Capture the cell that displays the provided text and extract its [X, Y] central coordinate. 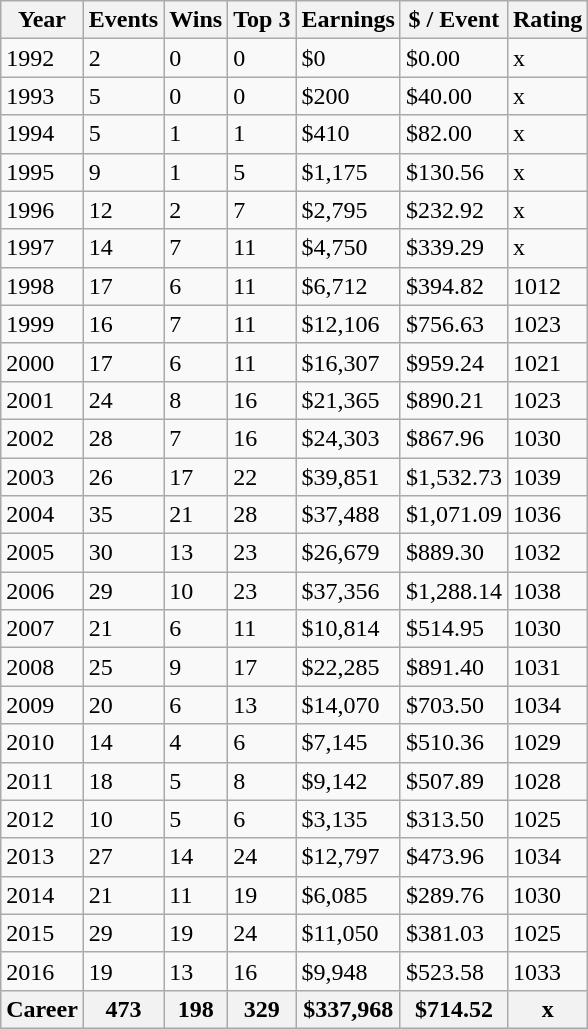
1996 [42, 210]
2012 [42, 819]
$1,071.09 [454, 515]
$891.40 [454, 667]
2014 [42, 895]
$381.03 [454, 933]
$889.30 [454, 553]
$130.56 [454, 172]
Events [123, 20]
$1,175 [348, 172]
2002 [42, 438]
$24,303 [348, 438]
$473.96 [454, 857]
2009 [42, 705]
$40.00 [454, 96]
$232.92 [454, 210]
$2,795 [348, 210]
$510.36 [454, 743]
2013 [42, 857]
$3,135 [348, 819]
22 [262, 477]
$82.00 [454, 134]
1032 [547, 553]
$39,851 [348, 477]
25 [123, 667]
12 [123, 210]
2007 [42, 629]
1033 [547, 971]
$0.00 [454, 58]
$7,145 [348, 743]
$9,142 [348, 781]
$6,712 [348, 286]
Year [42, 20]
2005 [42, 553]
18 [123, 781]
$12,797 [348, 857]
1998 [42, 286]
$313.50 [454, 819]
$22,285 [348, 667]
$10,814 [348, 629]
$12,106 [348, 324]
$703.50 [454, 705]
2001 [42, 400]
2000 [42, 362]
$37,488 [348, 515]
329 [262, 1009]
$890.21 [454, 400]
1012 [547, 286]
$14,070 [348, 705]
$507.89 [454, 781]
$514.95 [454, 629]
1021 [547, 362]
$289.76 [454, 895]
$959.24 [454, 362]
26 [123, 477]
$16,307 [348, 362]
1038 [547, 591]
30 [123, 553]
$0 [348, 58]
4 [196, 743]
$21,365 [348, 400]
1995 [42, 172]
2016 [42, 971]
2008 [42, 667]
$1,532.73 [454, 477]
2010 [42, 743]
$200 [348, 96]
1993 [42, 96]
$410 [348, 134]
2015 [42, 933]
Top 3 [262, 20]
$756.63 [454, 324]
1036 [547, 515]
27 [123, 857]
$1,288.14 [454, 591]
20 [123, 705]
$339.29 [454, 248]
$26,679 [348, 553]
$6,085 [348, 895]
$867.96 [454, 438]
$394.82 [454, 286]
473 [123, 1009]
$337,968 [348, 1009]
2011 [42, 781]
$9,948 [348, 971]
$4,750 [348, 248]
1994 [42, 134]
Career [42, 1009]
2006 [42, 591]
1028 [547, 781]
1999 [42, 324]
1992 [42, 58]
1029 [547, 743]
35 [123, 515]
2004 [42, 515]
198 [196, 1009]
$523.58 [454, 971]
2003 [42, 477]
Wins [196, 20]
1039 [547, 477]
1997 [42, 248]
$11,050 [348, 933]
Rating [547, 20]
$37,356 [348, 591]
Earnings [348, 20]
$ / Event [454, 20]
$714.52 [454, 1009]
1031 [547, 667]
